For the text-containing cell, return its midpoint in (X, Y) coordinate format. 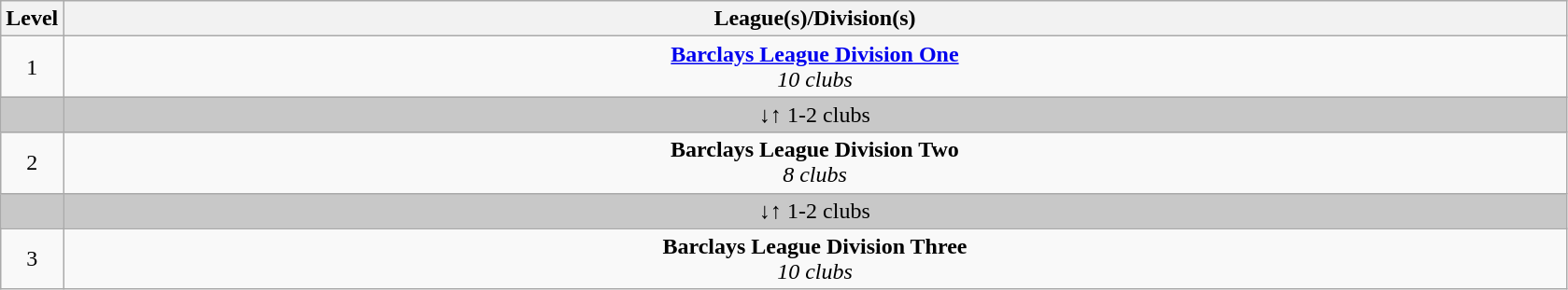
3 (32, 259)
2 (32, 162)
Barclays League Division Three10 clubs (814, 259)
League(s)/Division(s) (814, 19)
Barclays League Division One10 clubs (814, 67)
Level (32, 19)
1 (32, 67)
Barclays League Division Two8 clubs (814, 162)
